Determine the [x, y] coordinate at the center of the cell enclosing the given text.  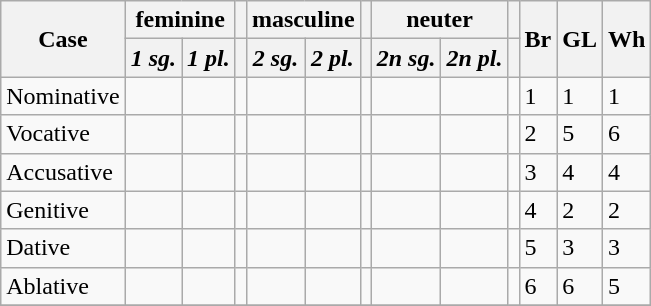
GL [580, 39]
2 pl. [333, 58]
Wh [627, 39]
Accusative [63, 172]
Nominative [63, 96]
Vocative [63, 134]
1 sg. [153, 58]
1 pl. [209, 58]
Genitive [63, 210]
feminine [180, 20]
2n sg. [406, 58]
Case [63, 39]
2n pl. [474, 58]
Ablative [63, 286]
neuter [440, 20]
Dative [63, 248]
Br [538, 39]
2 sg. [275, 58]
masculine [303, 20]
